Locate the cell with the specified text and output its [X, Y] center coordinate. 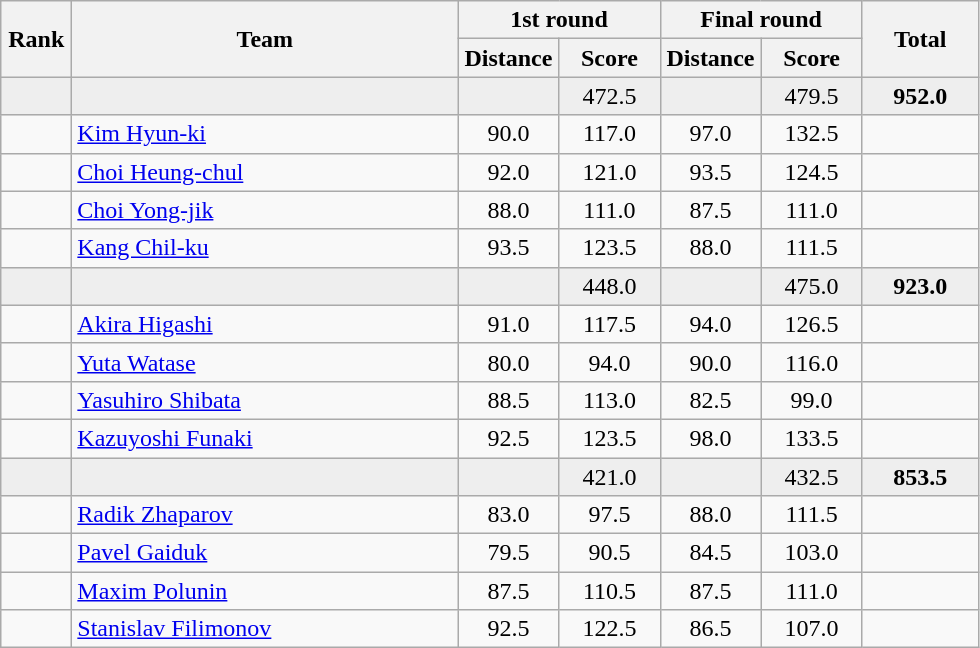
472.5 [610, 96]
97.5 [610, 515]
117.0 [610, 134]
117.5 [610, 324]
475.0 [812, 286]
92.0 [508, 172]
Kang Chil-ku [265, 248]
432.5 [812, 477]
121.0 [610, 172]
Choi Yong-jik [265, 210]
84.5 [710, 553]
133.5 [812, 438]
124.5 [812, 172]
99.0 [812, 400]
Radik Zhaparov [265, 515]
421.0 [610, 477]
107.0 [812, 629]
853.5 [920, 477]
Maxim Polunin [265, 591]
97.0 [710, 134]
Choi Heung-chul [265, 172]
126.5 [812, 324]
Yuta Watase [265, 362]
479.5 [812, 96]
98.0 [710, 438]
448.0 [610, 286]
Yasuhiro Shibata [265, 400]
86.5 [710, 629]
Total [920, 39]
Final round [761, 20]
Kazuyoshi Funaki [265, 438]
83.0 [508, 515]
Rank [36, 39]
113.0 [610, 400]
952.0 [920, 96]
103.0 [812, 553]
Stanislav Filimonov [265, 629]
Kim Hyun-ki [265, 134]
80.0 [508, 362]
Akira Higashi [265, 324]
79.5 [508, 553]
88.5 [508, 400]
116.0 [812, 362]
91.0 [508, 324]
110.5 [610, 591]
923.0 [920, 286]
122.5 [610, 629]
132.5 [812, 134]
Team [265, 39]
Pavel Gaiduk [265, 553]
82.5 [710, 400]
1st round [559, 20]
90.5 [610, 553]
